Return the [x, y] coordinate for the center point of the cell that contains the specified text.  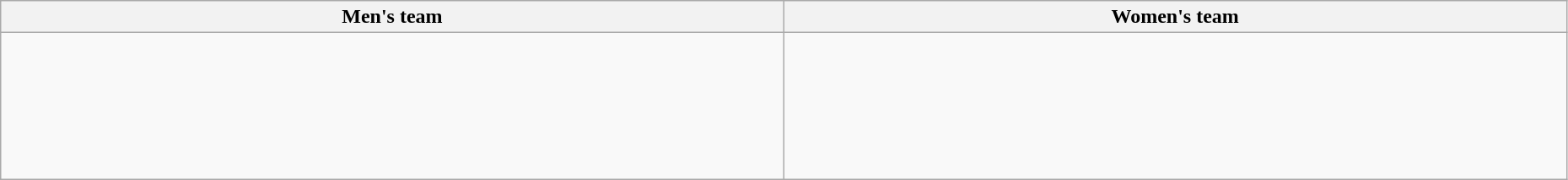
Women's team [1175, 17]
Men's team [392, 17]
